For the text-containing cell, return its midpoint in (x, y) coordinate format. 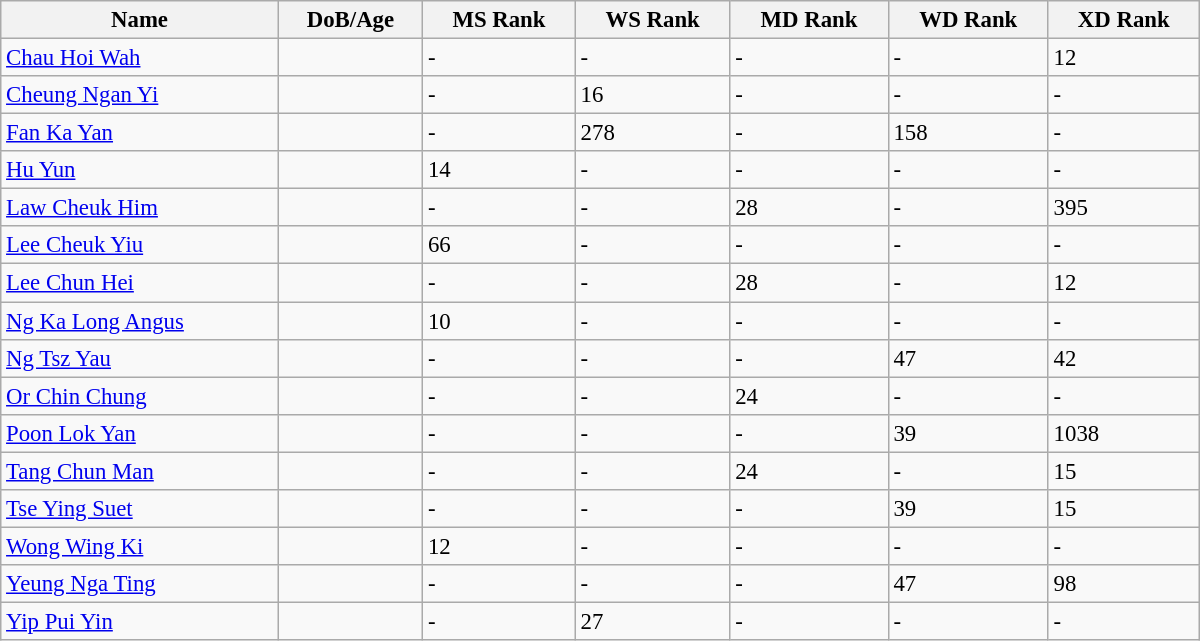
Wong Wing Ki (140, 546)
Or Chin Chung (140, 396)
42 (1124, 358)
Poon Lok Yan (140, 433)
Chau Hoi Wah (140, 58)
Tang Chun Man (140, 471)
WD Rank (968, 20)
1038 (1124, 433)
Lee Chun Hei (140, 283)
Yeung Nga Ting (140, 584)
Tse Ying Suet (140, 509)
Lee Cheuk Yiu (140, 245)
WS Rank (652, 20)
16 (652, 95)
Yip Pui Yin (140, 621)
98 (1124, 584)
Law Cheuk Him (140, 208)
Fan Ka Yan (140, 133)
Name (140, 20)
Ng Ka Long Angus (140, 321)
Ng Tsz Yau (140, 358)
MD Rank (809, 20)
278 (652, 133)
14 (500, 170)
Hu Yun (140, 170)
XD Rank (1124, 20)
Cheung Ngan Yi (140, 95)
DoB/Age (350, 20)
MS Rank (500, 20)
158 (968, 133)
10 (500, 321)
395 (1124, 208)
27 (652, 621)
66 (500, 245)
